Return the [X, Y] coordinate for the center point of the cell that contains the specified text.  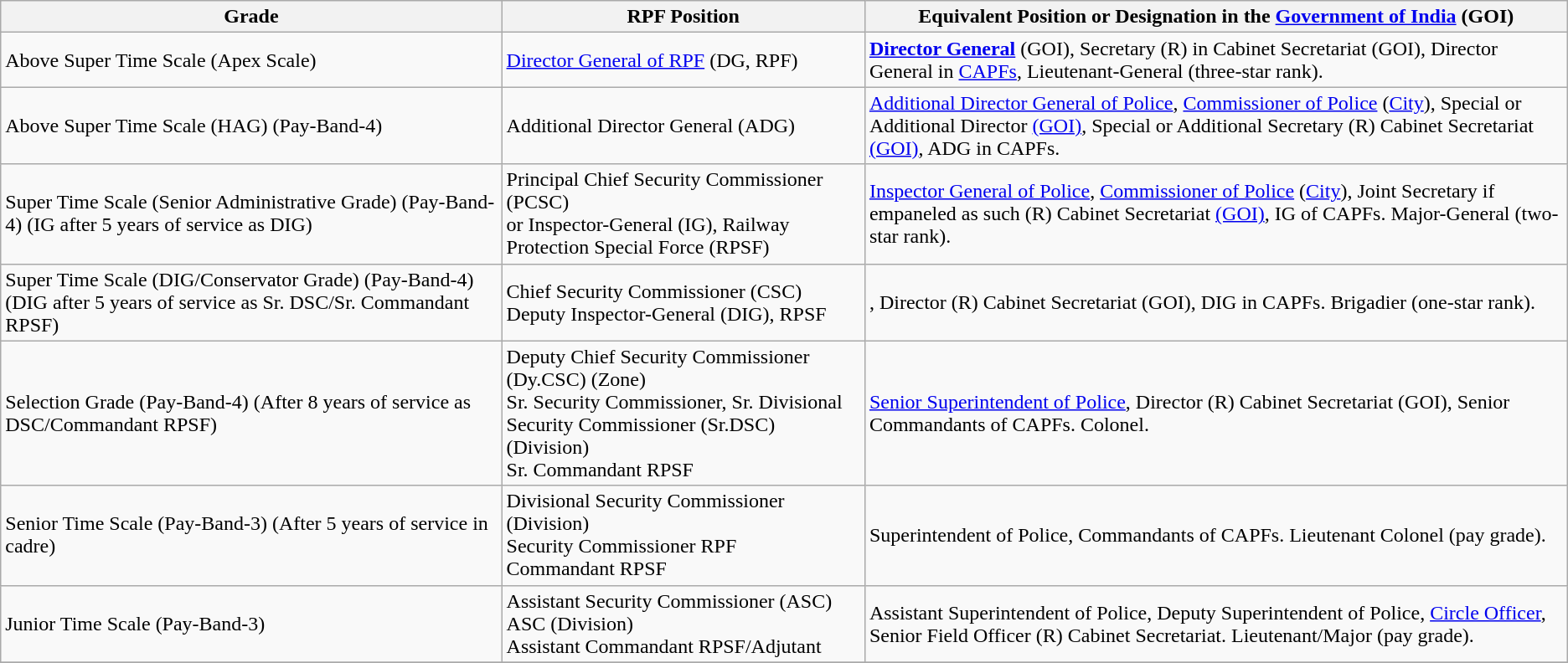
RPF Position [683, 17]
Superintendent of Police, Commandants of CAPFs. Lieutenant Colonel (pay grade). [1216, 536]
Divisional Security Commissioner (Division)Security Commissioner RPFCommandant RPSF [683, 536]
Chief Security Commissioner (CSC) Deputy Inspector-General (DIG), RPSF [683, 302]
Super Time Scale (Senior Administrative Grade) (Pay-Band-4) (IG after 5 years of service as DIG) [251, 214]
Super Time Scale (DIG/Conservator Grade) (Pay-Band-4) (DIG after 5 years of service as Sr. DSC/Sr. Commandant RPSF) [251, 302]
Senior Time Scale (Pay-Band-3) (After 5 years of service in cadre) [251, 536]
Selection Grade (Pay-Band-4) (After 8 years of service as DSC/Commandant RPSF) [251, 414]
Additional Director General (ADG) [683, 126]
Principal Chief Security Commissioner (PCSC) or Inspector-General (IG), Railway Protection Special Force (RPSF) [683, 214]
, Director (R) Cabinet Secretariat (GOI), DIG in CAPFs. Brigadier (one-star rank). [1216, 302]
Director General (GOI), Secretary (R) in Cabinet Secretariat (GOI), Director General in CAPFs, Lieutenant-General (three-star rank). [1216, 60]
Senior Superintendent of Police, Director (R) Cabinet Secretariat (GOI), Senior Commandants of CAPFs. Colonel. [1216, 414]
Equivalent Position or Designation in the Government of India (GOI) [1216, 17]
Above Super Time Scale (HAG) (Pay-Band-4) [251, 126]
Grade [251, 17]
Assistant Security Commissioner (ASC)ASC (Division)Assistant Commandant RPSF/Adjutant [683, 624]
Above Super Time Scale (Apex Scale) [251, 60]
Junior Time Scale (Pay-Band-3) [251, 624]
Director General of RPF (DG, RPF) [683, 60]
